Pinpoint the cell where the given text exists, returning its [X, Y] midpoint coordinate. 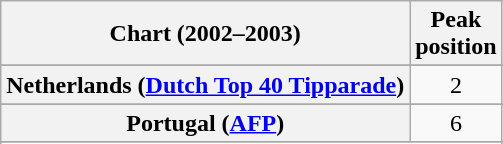
Netherlands (Dutch Top 40 Tipparade) [206, 85]
Chart (2002–2003) [206, 34]
Portugal (AFP) [206, 123]
2 [456, 85]
Peakposition [456, 34]
6 [456, 123]
